Search for the cell housing the specified text and yield its (x, y) center coordinate. 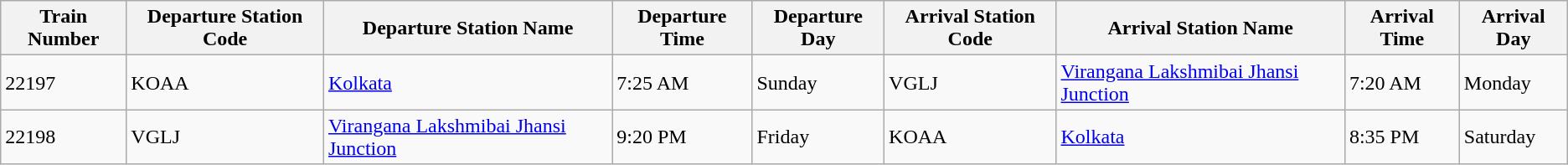
22197 (64, 82)
Departure Day (818, 28)
Arrival Day (1513, 28)
7:25 AM (682, 82)
Sunday (818, 82)
Departure Time (682, 28)
Arrival Station Code (970, 28)
Departure Station Code (225, 28)
8:35 PM (1402, 137)
7:20 AM (1402, 82)
Monday (1513, 82)
Friday (818, 137)
22198 (64, 137)
9:20 PM (682, 137)
Saturday (1513, 137)
Arrival Station Name (1200, 28)
Departure Station Name (467, 28)
Train Number (64, 28)
Arrival Time (1402, 28)
